Identify which cell holds the provided text, then report its [X, Y] central coordinate. 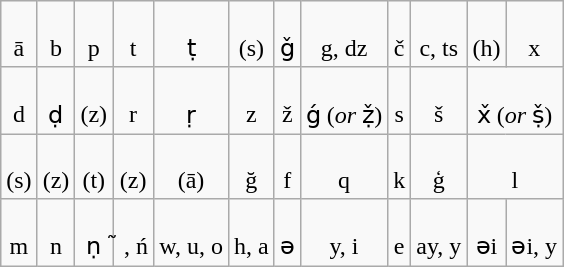
ǵ (or ẓ̌) [344, 100]
c, ts [439, 34]
l [515, 166]
b [56, 34]
ḍ [56, 100]
̃ , ń [134, 232]
x̌ (or ṣ̌) [515, 100]
m [19, 232]
(t) [94, 166]
y, i [344, 232]
əi, y [534, 232]
č [400, 34]
h, a [251, 232]
ṛ [192, 100]
k [400, 166]
əi [486, 232]
p [94, 34]
ə [287, 232]
z [251, 100]
ā [19, 34]
s [400, 100]
š [439, 100]
t [134, 34]
d [19, 100]
ay, y [439, 232]
w, u, o [192, 232]
x [534, 34]
r [134, 100]
ģ [439, 166]
ž [287, 100]
ǧ [287, 34]
(h) [486, 34]
g, dz [344, 34]
q [344, 166]
n [56, 232]
e [400, 232]
ğ [251, 166]
f [287, 166]
(ā) [192, 166]
ṇ [94, 232]
ṭ [192, 34]
